Identify which cell holds the provided text, then report its (x, y) central coordinate. 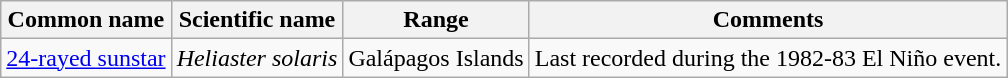
24-rayed sunstar (86, 58)
Range (436, 20)
Common name (86, 20)
Last recorded during the 1982-83 El Niño event. (768, 58)
Comments (768, 20)
Galápagos Islands (436, 58)
Heliaster solaris (257, 58)
Scientific name (257, 20)
